Identify which cell holds the provided text, then report its [X, Y] central coordinate. 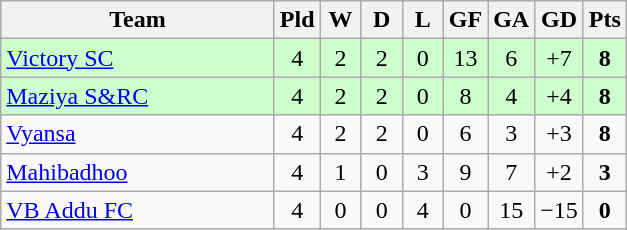
Victory SC [138, 58]
W [340, 20]
Pld [297, 20]
Maziya S&RC [138, 96]
Team [138, 20]
15 [512, 210]
+3 [560, 134]
1 [340, 172]
+4 [560, 96]
GD [560, 20]
7 [512, 172]
+2 [560, 172]
Vyansa [138, 134]
13 [465, 58]
D [382, 20]
−15 [560, 210]
Pts [604, 20]
+7 [560, 58]
GA [512, 20]
GF [465, 20]
L [422, 20]
VB Addu FC [138, 210]
9 [465, 172]
Mahibadhoo [138, 172]
